Find where the given text appears and provide that cell's center as (X, Y) coordinate. 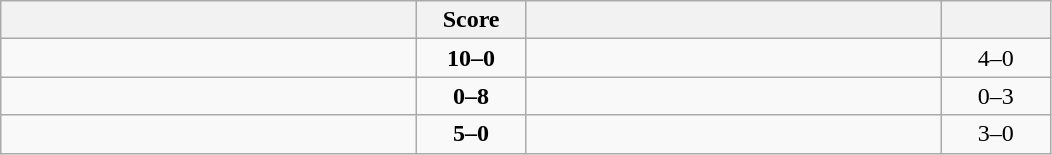
3–0 (996, 134)
Score (472, 20)
0–3 (996, 96)
0–8 (472, 96)
4–0 (996, 58)
10–0 (472, 58)
5–0 (472, 134)
